Scan for the cell matching the given text and deliver its [X, Y] coordinate at center. 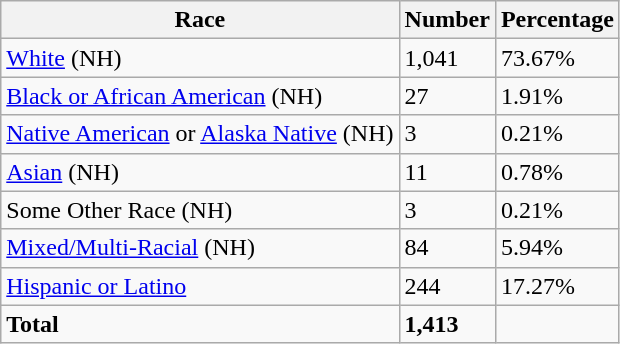
Percentage [557, 20]
0.78% [557, 172]
Some Other Race (NH) [200, 210]
1.91% [557, 96]
5.94% [557, 248]
Asian (NH) [200, 172]
11 [447, 172]
Native American or Alaska Native (NH) [200, 134]
27 [447, 96]
244 [447, 286]
Hispanic or Latino [200, 286]
Race [200, 20]
1,413 [447, 324]
Mixed/Multi-Racial (NH) [200, 248]
Black or African American (NH) [200, 96]
Number [447, 20]
Total [200, 324]
1,041 [447, 58]
17.27% [557, 286]
84 [447, 248]
73.67% [557, 58]
White (NH) [200, 58]
